Capture the cell that displays the provided text and extract its (X, Y) central coordinate. 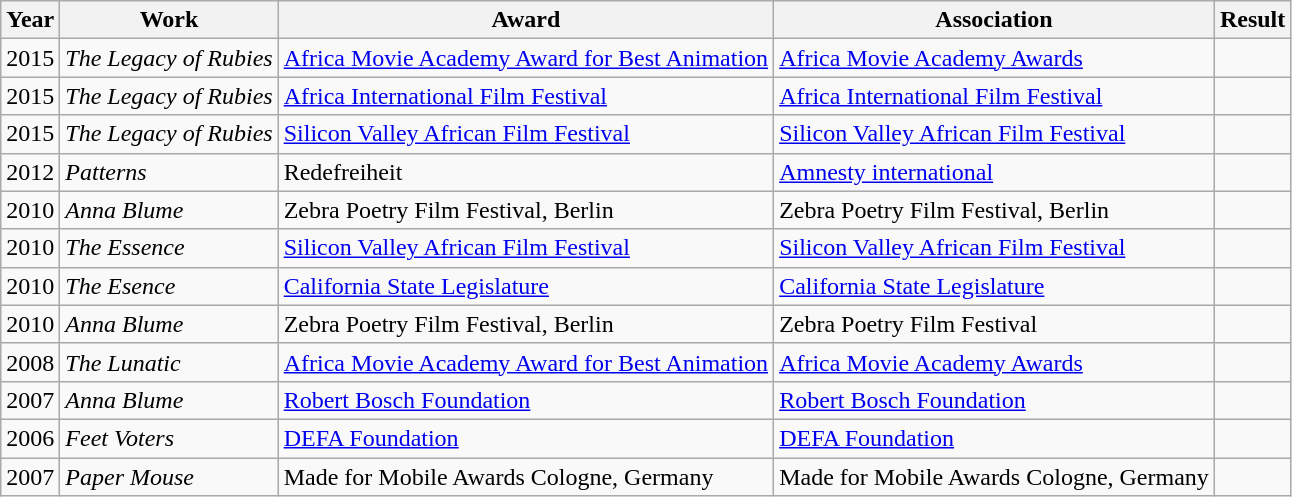
Year (30, 20)
2006 (30, 438)
Work (169, 20)
Patterns (169, 172)
The Lunatic (169, 362)
Association (994, 20)
2012 (30, 172)
Paper Mouse (169, 477)
Feet Voters (169, 438)
Result (1252, 20)
Redefreiheit (526, 172)
Award (526, 20)
The Esence (169, 286)
Zebra Poetry Film Festival (994, 324)
Amnesty international (994, 172)
2008 (30, 362)
The Essence (169, 248)
